Return (X, Y) of the center of cell containing provided text 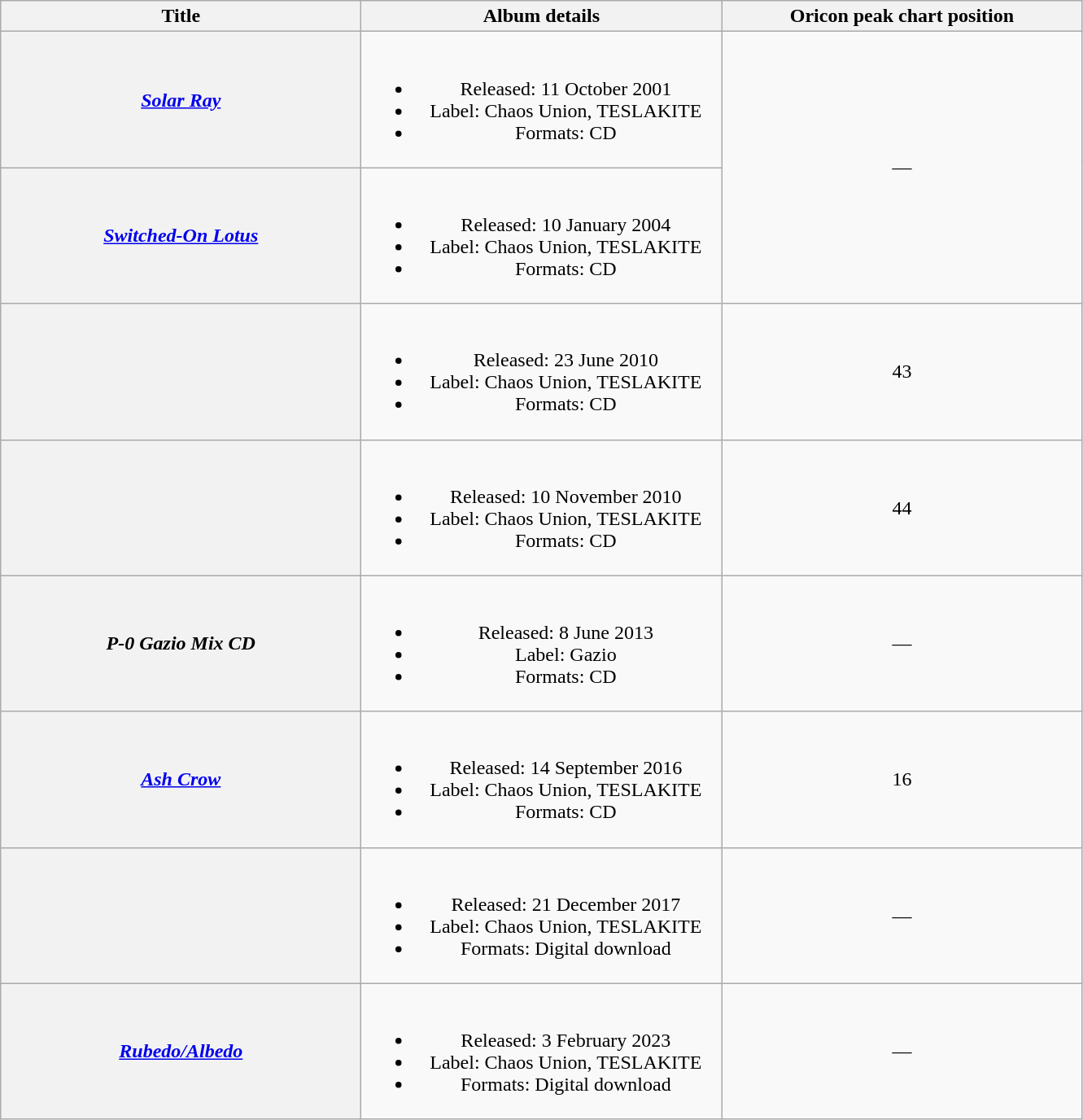
Ash Crow (181, 780)
Oricon peak chart position (902, 16)
Switched-On Lotus (181, 236)
P-0 Gazio Mix CD (181, 643)
Released: 14 September 2016Label: Chaos Union, TESLAKITEFormats: CD (542, 780)
Released: 10 November 2010Label: Chaos Union, TESLAKITEFormats: CD (542, 508)
Rubedo/Albedo (181, 1052)
16 (902, 780)
Album details (542, 16)
Solar Ray (181, 99)
Released: 11 October 2001Label: Chaos Union, TESLAKITEFormats: CD (542, 99)
44 (902, 508)
Released: 10 January 2004Label: Chaos Union, TESLAKITEFormats: CD (542, 236)
Released: 8 June 2013Label: GazioFormats: CD (542, 643)
Released: 21 December 2017Label: Chaos Union, TESLAKITEFormats: Digital download (542, 915)
Released: 23 June 2010Label: Chaos Union, TESLAKITEFormats: CD (542, 371)
Released: 3 February 2023Label: Chaos Union, TESLAKITEFormats: Digital download (542, 1052)
43 (902, 371)
Title (181, 16)
